Extract the (X, Y) coordinate from the center of the cell holding the provided text.  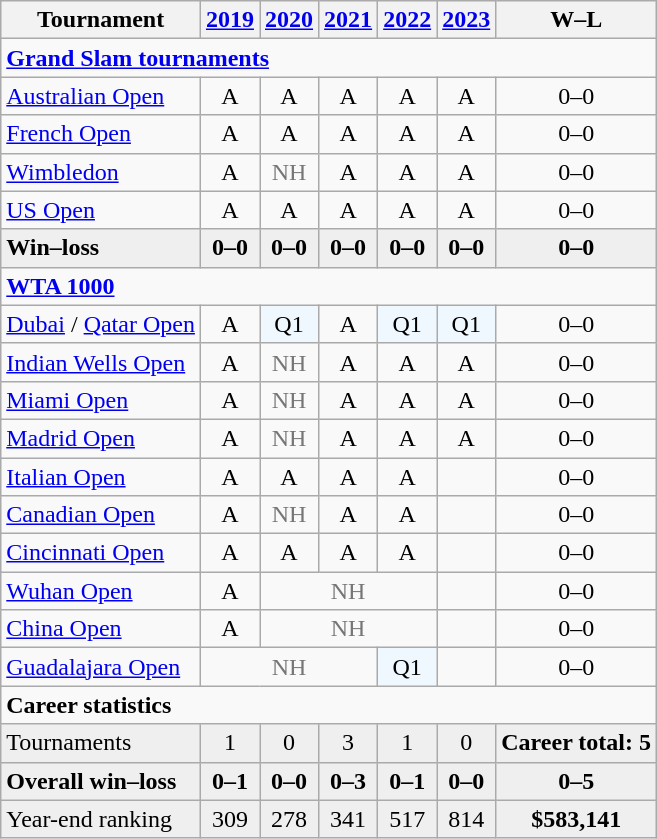
Win–loss (101, 248)
2019 (230, 20)
2023 (466, 20)
Indian Wells Open (101, 362)
0–5 (576, 781)
Year-end ranking (101, 819)
Australian Open (101, 96)
W–L (576, 20)
309 (230, 819)
2022 (408, 20)
Wuhan Open (101, 591)
China Open (101, 629)
517 (408, 819)
Canadian Open (101, 515)
2020 (290, 20)
Overall win–loss (101, 781)
Italian Open (101, 477)
Career total: 5 (576, 743)
WTA 1000 (329, 286)
3 (348, 743)
0–3 (348, 781)
Career statistics (329, 705)
Grand Slam tournaments (329, 58)
814 (466, 819)
French Open (101, 134)
US Open (101, 210)
Wimbledon (101, 172)
Madrid Open (101, 438)
Tournament (101, 20)
Tournaments (101, 743)
$583,141 (576, 819)
2021 (348, 20)
278 (290, 819)
Dubai / Qatar Open (101, 324)
341 (348, 819)
Guadalajara Open (101, 667)
Cincinnati Open (101, 553)
Miami Open (101, 400)
